Pinpoint the cell where the given text exists, returning its (X, Y) midpoint coordinate. 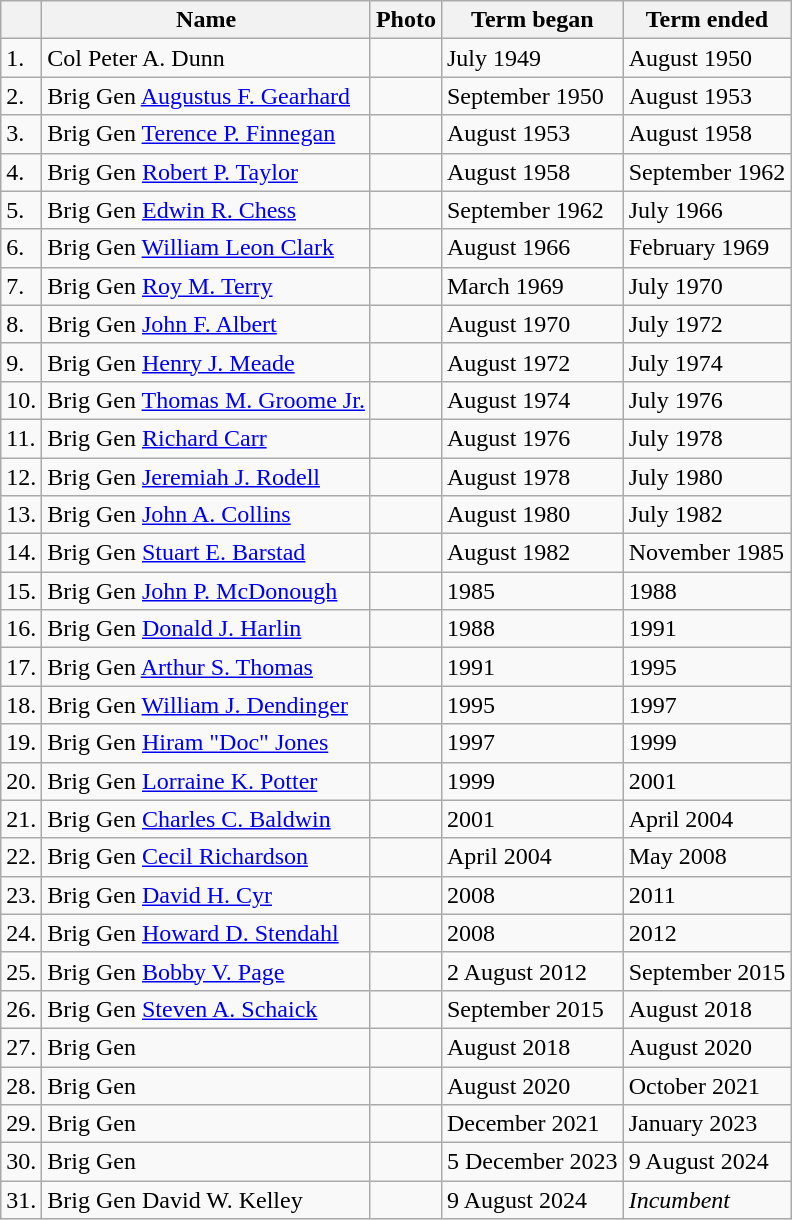
Brig Gen John A. Collins (206, 515)
15. (22, 591)
Brig Gen Howard D. Stendahl (206, 933)
August 1974 (532, 400)
Brig Gen Thomas M. Groome Jr. (206, 400)
Photo (406, 20)
July 1949 (532, 58)
10. (22, 400)
1. (22, 58)
5 December 2023 (532, 1162)
Brig Gen Stuart E. Barstad (206, 553)
Brig Gen Augustus F. Gearhard (206, 96)
Brig Gen Terence P. Finnegan (206, 134)
August 1980 (532, 515)
January 2023 (707, 1124)
September 1950 (532, 96)
19. (22, 743)
July 1972 (707, 324)
Term began (532, 20)
3. (22, 134)
2012 (707, 933)
August 1970 (532, 324)
5. (22, 210)
Brig Gen Arthur S. Thomas (206, 667)
Brig Gen Henry J. Meade (206, 362)
August 1978 (532, 477)
2. (22, 96)
July 1970 (707, 286)
Term ended (707, 20)
2 August 2012 (532, 971)
30. (22, 1162)
Brig Gen Richard Carr (206, 438)
21. (22, 819)
Brig Gen David W. Kelley (206, 1200)
Incumbent (707, 1200)
Brig Gen Robert P. Taylor (206, 172)
20. (22, 781)
Col Peter A. Dunn (206, 58)
July 1980 (707, 477)
24. (22, 933)
Brig Gen Charles C. Baldwin (206, 819)
31. (22, 1200)
29. (22, 1124)
Brig Gen Bobby V. Page (206, 971)
14. (22, 553)
Brig Gen Jeremiah J. Rodell (206, 477)
27. (22, 1047)
11. (22, 438)
7. (22, 286)
16. (22, 629)
Brig Gen Roy M. Terry (206, 286)
May 2008 (707, 857)
Brig Gen William Leon Clark (206, 248)
13. (22, 515)
Brig Gen Lorraine K. Potter (206, 781)
July 1966 (707, 210)
Brig Gen Hiram "Doc" Jones (206, 743)
6. (22, 248)
Name (206, 20)
November 1985 (707, 553)
17. (22, 667)
28. (22, 1085)
Brig Gen Cecil Richardson (206, 857)
August 1976 (532, 438)
Brig Gen John P. McDonough (206, 591)
Brig Gen Donald J. Harlin (206, 629)
9. (22, 362)
October 2021 (707, 1085)
Brig Gen John F. Albert (206, 324)
July 1982 (707, 515)
26. (22, 1009)
Brig Gen Edwin R. Chess (206, 210)
August 1972 (532, 362)
8. (22, 324)
August 1982 (532, 553)
1985 (532, 591)
23. (22, 895)
25. (22, 971)
Brig Gen David H. Cyr (206, 895)
December 2021 (532, 1124)
22. (22, 857)
Brig Gen William J. Dendinger (206, 705)
March 1969 (532, 286)
August 1966 (532, 248)
4. (22, 172)
12. (22, 477)
July 1978 (707, 438)
August 1950 (707, 58)
Brig Gen Steven A. Schaick (206, 1009)
2011 (707, 895)
July 1974 (707, 362)
18. (22, 705)
February 1969 (707, 248)
July 1976 (707, 400)
